Pinpoint the cell where the given text exists, returning its (X, Y) midpoint coordinate. 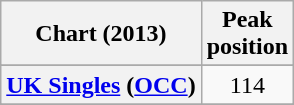
UK Singles (OCC) (101, 85)
114 (247, 85)
Peakposition (247, 34)
Chart (2013) (101, 34)
